Return the [X, Y] coordinate for the center point of the cell that contains the specified text.  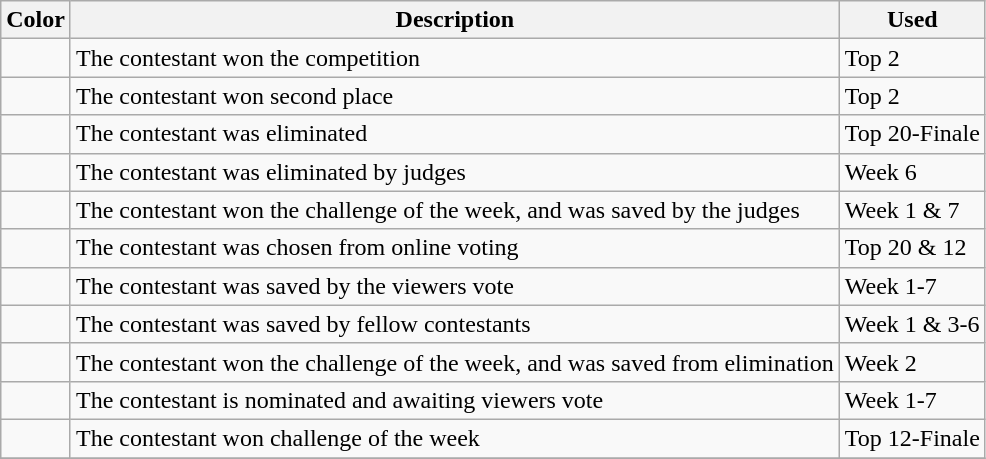
The contestant is nominated and awaiting viewers vote [454, 400]
The contestant won the competition [454, 58]
The contestant was saved by fellow contestants [454, 324]
The contestant won the challenge of the week, and was saved by the judges [454, 210]
The contestant was chosen from online voting [454, 248]
The contestant won second place [454, 96]
Top 20-Finale [912, 134]
The contestant won the challenge of the week, and was saved from elimination [454, 362]
Top 20 & 12 [912, 248]
Week 1 & 3-6 [912, 324]
Top 12-Finale [912, 438]
The contestant was eliminated [454, 134]
Used [912, 20]
The contestant was saved by the viewers vote [454, 286]
Week 6 [912, 172]
Color [36, 20]
The contestant was eliminated by judges [454, 172]
Week 1 & 7 [912, 210]
Description [454, 20]
The contestant won challenge of the week [454, 438]
Week 2 [912, 362]
